Return [X, Y] of the center of cell containing provided text 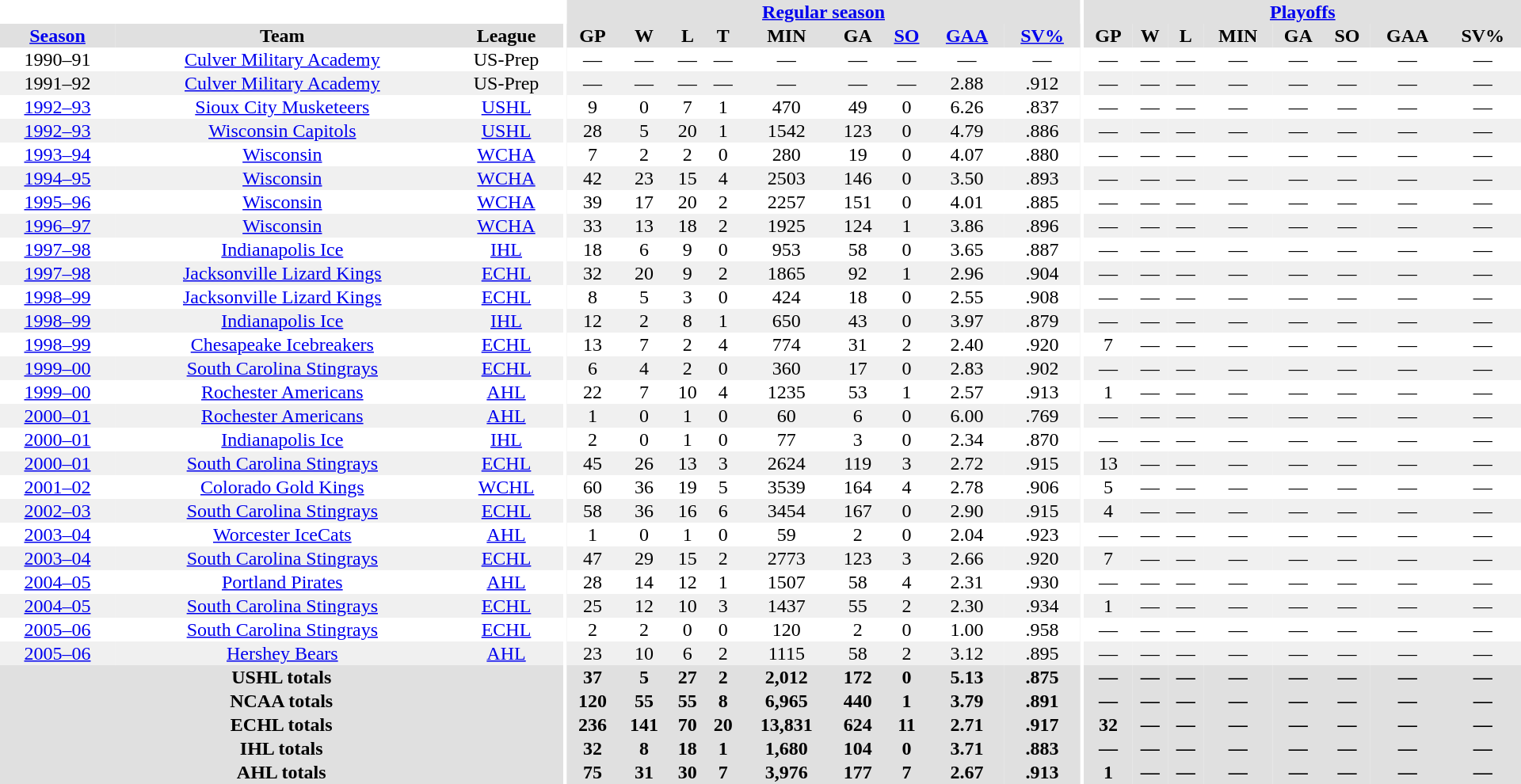
Hershey Bears [282, 653]
25 [593, 606]
3539 [786, 487]
1996–97 [57, 226]
.930 [1043, 582]
1993–94 [57, 154]
33 [593, 226]
424 [786, 297]
1437 [786, 606]
2.83 [967, 368]
47 [593, 558]
2624 [786, 463]
141 [643, 725]
2001–02 [57, 487]
.870 [1043, 440]
2.72 [967, 463]
Wisconsin Capitols [282, 131]
.837 [1043, 107]
70 [688, 725]
37 [593, 677]
92 [857, 273]
.896 [1043, 226]
.886 [1043, 131]
3.97 [967, 321]
1865 [786, 273]
.958 [1043, 630]
42 [593, 178]
26 [643, 463]
.879 [1043, 321]
1235 [786, 392]
Sioux City Musketeers [282, 107]
Colorado Gold Kings [282, 487]
2.96 [967, 273]
2.67 [967, 772]
5.13 [967, 677]
4.01 [967, 202]
2,012 [786, 677]
75 [593, 772]
29 [643, 558]
.887 [1043, 249]
59 [786, 535]
4.79 [967, 131]
.895 [1043, 653]
2.04 [967, 535]
WCHL [507, 487]
624 [857, 725]
3.79 [967, 701]
2.30 [967, 606]
.883 [1043, 748]
177 [857, 772]
774 [786, 344]
14 [643, 582]
1990–91 [57, 59]
ECHL totals [281, 725]
6.26 [967, 107]
30 [688, 772]
3.86 [967, 226]
6.00 [967, 416]
2503 [786, 178]
Season [57, 36]
.908 [1043, 297]
3454 [786, 511]
43 [857, 321]
11 [906, 725]
1542 [786, 131]
Chesapeake Icebreakers [282, 344]
1507 [786, 582]
6,965 [786, 701]
Worcester IceCats [282, 535]
.904 [1043, 273]
3.50 [967, 178]
22 [593, 392]
470 [786, 107]
AHL totals [281, 772]
.906 [1043, 487]
League [507, 36]
T [722, 36]
.934 [1043, 606]
360 [786, 368]
146 [857, 178]
2.78 [967, 487]
1995–96 [57, 202]
3.65 [967, 249]
280 [786, 154]
Portland Pirates [282, 582]
16 [688, 511]
2.31 [967, 582]
49 [857, 107]
53 [857, 392]
953 [786, 249]
124 [857, 226]
.923 [1043, 535]
IHL totals [281, 748]
.912 [1043, 83]
164 [857, 487]
.875 [1043, 677]
3.12 [967, 653]
1,680 [786, 748]
2.88 [967, 83]
2002–03 [57, 511]
13,831 [786, 725]
172 [857, 677]
2.34 [967, 440]
Playoffs [1302, 12]
167 [857, 511]
.917 [1043, 725]
2257 [786, 202]
3,976 [786, 772]
2.71 [967, 725]
.880 [1043, 154]
.893 [1043, 178]
2.55 [967, 297]
1991–92 [57, 83]
27 [688, 677]
Regular season [823, 12]
1115 [786, 653]
2.90 [967, 511]
1994–95 [57, 178]
39 [593, 202]
650 [786, 321]
Team [282, 36]
151 [857, 202]
440 [857, 701]
1.00 [967, 630]
119 [857, 463]
2.40 [967, 344]
USHL totals [281, 677]
236 [593, 725]
.885 [1043, 202]
2.57 [967, 392]
1925 [786, 226]
.902 [1043, 368]
.891 [1043, 701]
NCAA totals [281, 701]
104 [857, 748]
3.71 [967, 748]
77 [786, 440]
4.07 [967, 154]
45 [593, 463]
2773 [786, 558]
2.66 [967, 558]
.769 [1043, 416]
